Pinpoint the cell where the given text exists, returning its (x, y) midpoint coordinate. 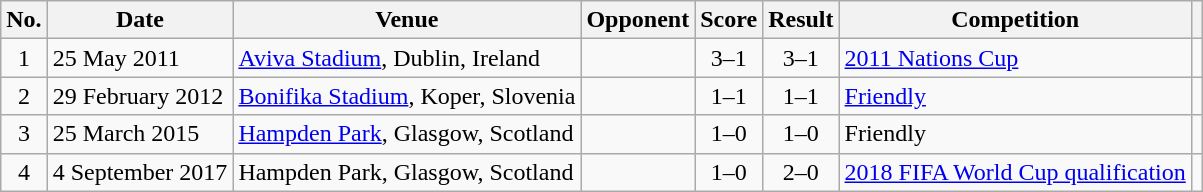
25 May 2011 (140, 58)
29 February 2012 (140, 96)
2–0 (801, 172)
Date (140, 20)
No. (24, 20)
4 September 2017 (140, 172)
1 (24, 58)
2011 Nations Cup (1015, 58)
Score (729, 20)
3 (24, 134)
Opponent (638, 20)
Bonifika Stadium, Koper, Slovenia (407, 96)
4 (24, 172)
2 (24, 96)
Venue (407, 20)
25 March 2015 (140, 134)
Competition (1015, 20)
Result (801, 20)
Aviva Stadium, Dublin, Ireland (407, 58)
2018 FIFA World Cup qualification (1015, 172)
